Return the [x, y] coordinate for the center point of the cell that contains the specified text.  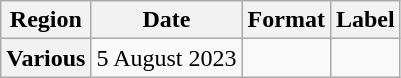
Format [286, 20]
Various [46, 58]
Date [166, 20]
5 August 2023 [166, 58]
Label [365, 20]
Region [46, 20]
